From the cell containing the given text, extract its center point as [x, y] coordinate. 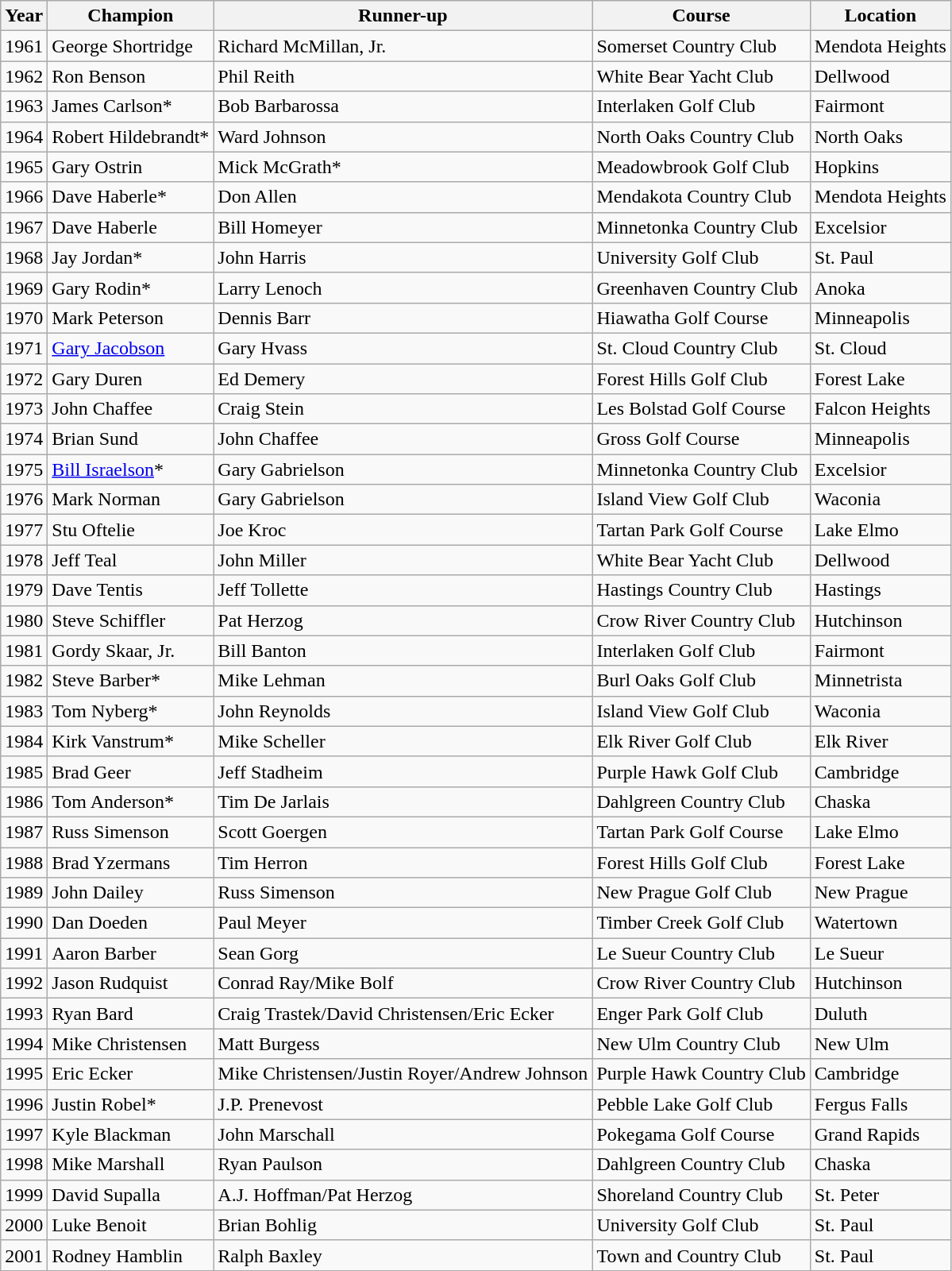
Robert Hildebrandt* [130, 137]
1984 [24, 741]
Le Sueur [880, 953]
New Prague Golf Club [701, 893]
St. Peter [880, 1195]
Scott Goergen [403, 832]
Paul Meyer [403, 923]
Timber Creek Golf Club [701, 923]
Craig Trastek/David Christensen/Eric Ecker [403, 1014]
Somerset Country Club [701, 46]
1985 [24, 771]
1968 [24, 257]
Tim De Jarlais [403, 802]
Ed Demery [403, 379]
Le Sueur Country Club [701, 953]
1990 [24, 923]
1986 [24, 802]
Don Allen [403, 197]
Mike Lehman [403, 681]
David Supalla [130, 1195]
1987 [24, 832]
Pat Herzog [403, 620]
Year [24, 16]
Kyle Blackman [130, 1134]
1962 [24, 76]
Ryan Bard [130, 1014]
Craig Stein [403, 409]
1997 [24, 1134]
Falcon Heights [880, 409]
Tim Herron [403, 862]
Conrad Ray/Mike Bolf [403, 983]
Mick McGrath* [403, 167]
Dave Tentis [130, 590]
1981 [24, 651]
Brad Yzermans [130, 862]
J.P. Prenevost [403, 1104]
John Harris [403, 257]
2000 [24, 1225]
1982 [24, 681]
St. Cloud [880, 348]
Location [880, 16]
Tom Anderson* [130, 802]
Dan Doeden [130, 923]
Jeff Teal [130, 560]
Steve Barber* [130, 681]
1996 [24, 1104]
Gross Golf Course [701, 439]
1970 [24, 318]
1999 [24, 1195]
Brian Bohlig [403, 1225]
1978 [24, 560]
Les Bolstad Golf Course [701, 409]
Champion [130, 16]
1989 [24, 893]
Pebble Lake Golf Club [701, 1104]
John Dailey [130, 893]
Tom Nyberg* [130, 711]
Steve Schiffler [130, 620]
Brian Sund [130, 439]
1964 [24, 137]
Ron Benson [130, 76]
Anoka [880, 288]
Course [701, 16]
John Miller [403, 560]
1972 [24, 379]
Jeff Stadheim [403, 771]
Justin Robel* [130, 1104]
Bill Homeyer [403, 227]
1992 [24, 983]
1980 [24, 620]
1963 [24, 106]
1998 [24, 1165]
1971 [24, 348]
2001 [24, 1255]
John Reynolds [403, 711]
Ryan Paulson [403, 1165]
Enger Park Golf Club [701, 1014]
Joe Kroc [403, 530]
Grand Rapids [880, 1134]
1977 [24, 530]
1993 [24, 1014]
Luke Benoit [130, 1225]
Jason Rudquist [130, 983]
Gary Jacobson [130, 348]
1966 [24, 197]
Greenhaven Country Club [701, 288]
Rodney Hamblin [130, 1255]
North Oaks [880, 137]
Bill Banton [403, 651]
Gary Hvass [403, 348]
Ward Johnson [403, 137]
Gary Rodin* [130, 288]
A.J. Hoffman/Pat Herzog [403, 1195]
North Oaks Country Club [701, 137]
1995 [24, 1074]
Mike Marshall [130, 1165]
Runner-up [403, 16]
Richard McMillan, Jr. [403, 46]
Purple Hawk Golf Club [701, 771]
1961 [24, 46]
Dennis Barr [403, 318]
New Prague [880, 893]
Mark Norman [130, 500]
Shoreland Country Club [701, 1195]
Matt Burgess [403, 1044]
1969 [24, 288]
1967 [24, 227]
Minnetrista [880, 681]
1979 [24, 590]
Duluth [880, 1014]
Bob Barbarossa [403, 106]
Brad Geer [130, 771]
Burl Oaks Golf Club [701, 681]
New Ulm Country Club [701, 1044]
1975 [24, 469]
Mark Peterson [130, 318]
Gary Ostrin [130, 167]
Gary Duren [130, 379]
James Carlson* [130, 106]
Meadowbrook Golf Club [701, 167]
Mike Christensen [130, 1044]
Aaron Barber [130, 953]
Ralph Baxley [403, 1255]
Pokegama Golf Course [701, 1134]
Hopkins [880, 167]
Hiawatha Golf Course [701, 318]
Watertown [880, 923]
1991 [24, 953]
Larry Lenoch [403, 288]
Gordy Skaar, Jr. [130, 651]
1983 [24, 711]
George Shortridge [130, 46]
Bill Israelson* [130, 469]
John Marschall [403, 1134]
Stu Oftelie [130, 530]
Hastings Country Club [701, 590]
Town and Country Club [701, 1255]
1973 [24, 409]
Sean Gorg [403, 953]
Dave Haberle* [130, 197]
Kirk Vanstrum* [130, 741]
Hastings [880, 590]
St. Cloud Country Club [701, 348]
Elk River [880, 741]
Mendakota Country Club [701, 197]
1988 [24, 862]
Fergus Falls [880, 1104]
Mike Scheller [403, 741]
1994 [24, 1044]
New Ulm [880, 1044]
Dave Haberle [130, 227]
Elk River Golf Club [701, 741]
Jeff Tollette [403, 590]
Jay Jordan* [130, 257]
Mike Christensen/Justin Royer/Andrew Johnson [403, 1074]
Purple Hawk Country Club [701, 1074]
1965 [24, 167]
Eric Ecker [130, 1074]
Phil Reith [403, 76]
1976 [24, 500]
1974 [24, 439]
